Pinpoint the cell where the given text exists, returning its [x, y] midpoint coordinate. 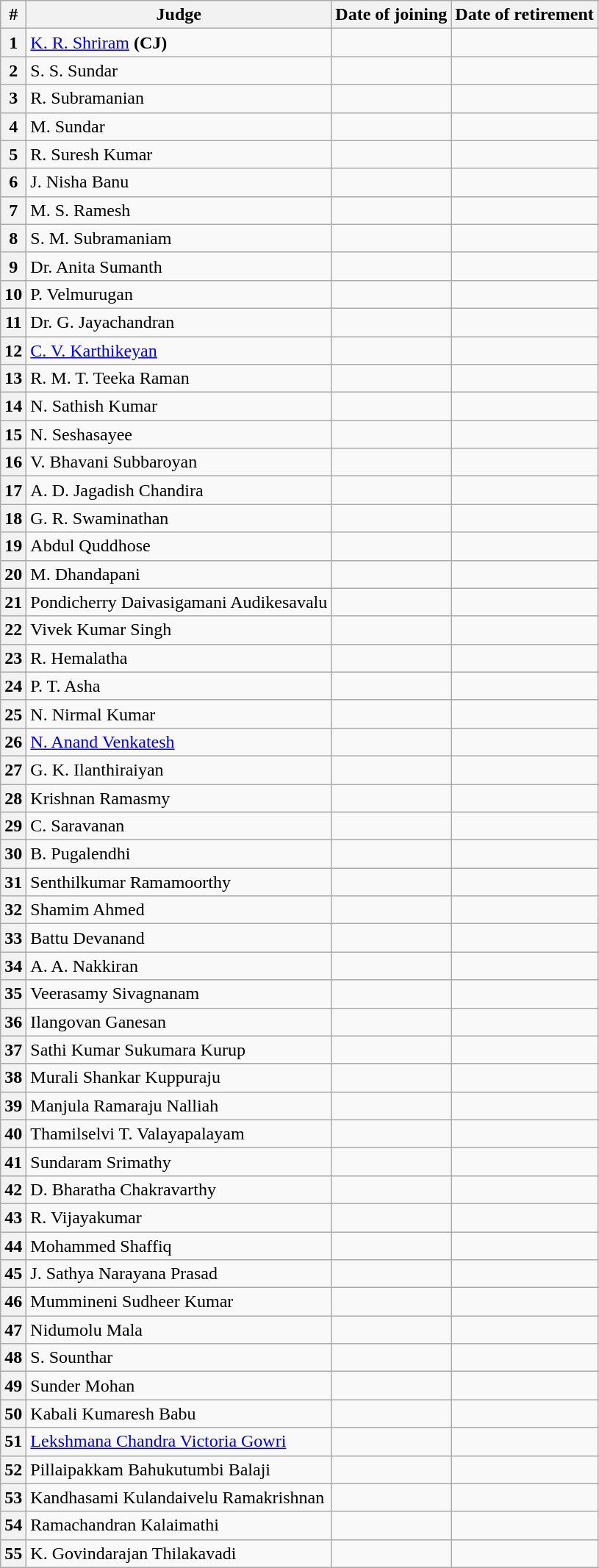
R. Hemalatha [179, 658]
45 [13, 1274]
54 [13, 1525]
12 [13, 351]
Manjula Ramaraju Nalliah [179, 1106]
B. Pugalendhi [179, 854]
23 [13, 658]
53 [13, 1497]
42 [13, 1189]
D. Bharatha Chakravarthy [179, 1189]
N. Seshasayee [179, 434]
Pillaipakkam Bahukutumbi Balaji [179, 1469]
25 [13, 714]
Ramachandran Kalaimathi [179, 1525]
J. Nisha Banu [179, 182]
35 [13, 994]
M. Dhandapani [179, 574]
16 [13, 462]
32 [13, 910]
47 [13, 1330]
39 [13, 1106]
30 [13, 854]
R. Suresh Kumar [179, 154]
R. Vijayakumar [179, 1217]
S. M. Subramaniam [179, 238]
1 [13, 43]
6 [13, 182]
19 [13, 546]
Sunder Mohan [179, 1386]
M. Sundar [179, 126]
43 [13, 1217]
C. V. Karthikeyan [179, 351]
S. S. Sundar [179, 71]
24 [13, 686]
R. Subramanian [179, 99]
Shamim Ahmed [179, 910]
Sundaram Srimathy [179, 1161]
Date of joining [391, 15]
Dr. Anita Sumanth [179, 266]
33 [13, 938]
8 [13, 238]
Dr. G. Jayachandran [179, 322]
P. Velmurugan [179, 294]
21 [13, 602]
Date of retirement [525, 15]
Sathi Kumar Sukumara Kurup [179, 1050]
G. R. Swaminathan [179, 518]
2 [13, 71]
10 [13, 294]
Vivek Kumar Singh [179, 630]
Kandhasami Kulandaivelu Ramakrishnan [179, 1497]
Mohammed Shaffiq [179, 1246]
51 [13, 1442]
20 [13, 574]
Veerasamy Sivagnanam [179, 994]
G. K. Ilanthiraiyan [179, 770]
K. R. Shriram (CJ) [179, 43]
4 [13, 126]
17 [13, 490]
Ilangovan Ganesan [179, 1022]
Nidumolu Mala [179, 1330]
55 [13, 1553]
41 [13, 1161]
38 [13, 1078]
52 [13, 1469]
A. A. Nakkiran [179, 966]
Kabali Kumaresh Babu [179, 1414]
P. T. Asha [179, 686]
50 [13, 1414]
# [13, 15]
N. Sathish Kumar [179, 407]
46 [13, 1302]
14 [13, 407]
Senthilkumar Ramamoorthy [179, 882]
7 [13, 210]
S. Sounthar [179, 1358]
R. M. T. Teeka Raman [179, 379]
22 [13, 630]
C. Saravanan [179, 826]
Battu Devanand [179, 938]
13 [13, 379]
Judge [179, 15]
Murali Shankar Kuppuraju [179, 1078]
J. Sathya Narayana Prasad [179, 1274]
N. Anand Venkatesh [179, 742]
Krishnan Ramasmy [179, 798]
29 [13, 826]
Thamilselvi T. Valayapalayam [179, 1134]
36 [13, 1022]
Lekshmana Chandra Victoria Gowri [179, 1442]
49 [13, 1386]
40 [13, 1134]
31 [13, 882]
15 [13, 434]
18 [13, 518]
Mummineni Sudheer Kumar [179, 1302]
26 [13, 742]
27 [13, 770]
37 [13, 1050]
9 [13, 266]
11 [13, 322]
28 [13, 798]
N. Nirmal Kumar [179, 714]
5 [13, 154]
M. S. Ramesh [179, 210]
Abdul Quddhose [179, 546]
A. D. Jagadish Chandira [179, 490]
Pondicherry Daivasigamani Audikesavalu [179, 602]
V. Bhavani Subbaroyan [179, 462]
34 [13, 966]
3 [13, 99]
K. Govindarajan Thilakavadi [179, 1553]
48 [13, 1358]
44 [13, 1246]
